Provide the (x, y) coordinate of the cell's center where the given text is located.  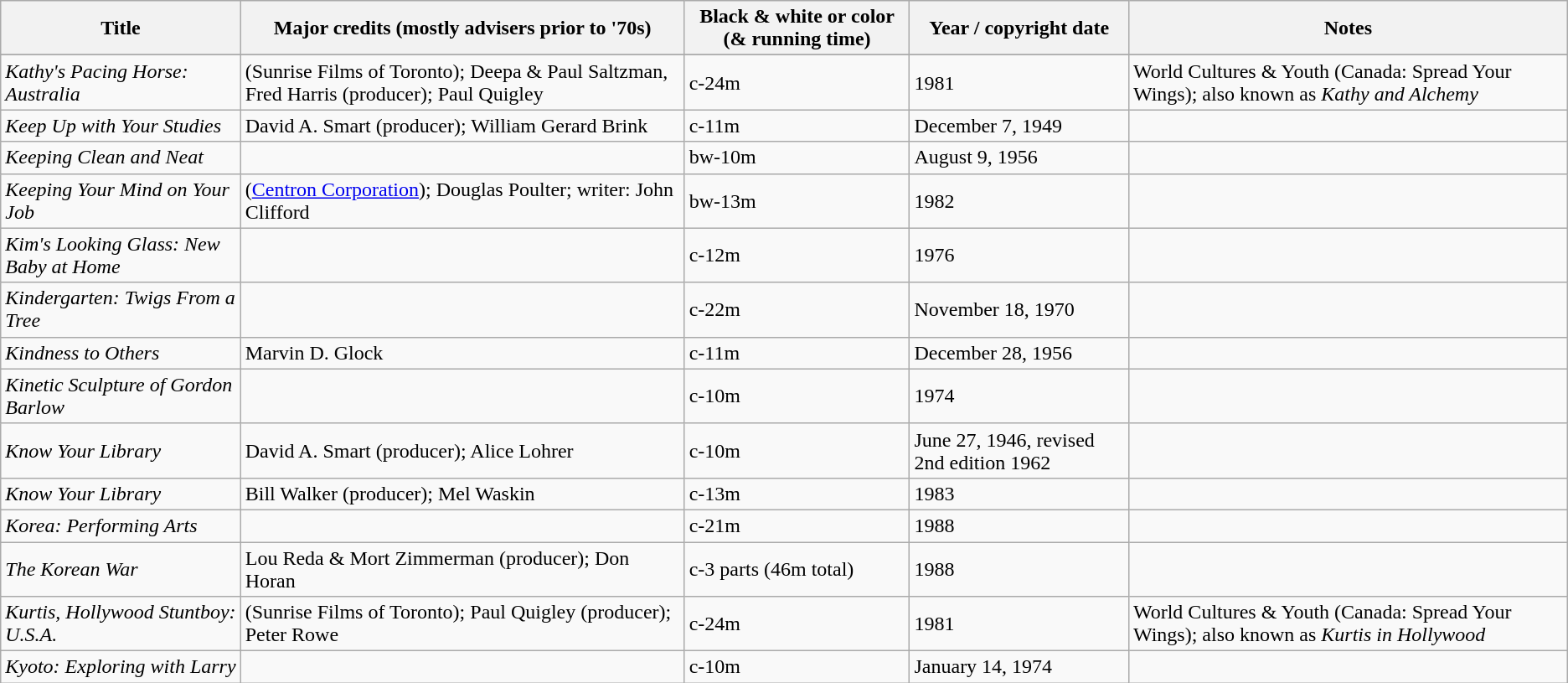
Kurtis, Hollywood Stuntboy: U.S.A. (121, 623)
Keeping Clean and Neat (121, 158)
Marvin D. Glock (462, 353)
David A. Smart (producer); Alice Lohrer (462, 451)
c-12m (797, 255)
David A. Smart (producer); William Gerard Brink (462, 126)
c-13m (797, 494)
Kindergarten: Twigs From a Tree (121, 310)
1974 (1019, 396)
Korea: Performing Arts (121, 525)
Notes (1348, 28)
December 7, 1949 (1019, 126)
(Centron Corporation); Douglas Poulter; writer: John Clifford (462, 201)
Kyoto: Exploring with Larry (121, 667)
June 27, 1946, revised 2nd edition 1962 (1019, 451)
Year / copyright date (1019, 28)
Bill Walker (producer); Mel Waskin (462, 494)
January 14, 1974 (1019, 667)
Kindness to Others (121, 353)
c-21m (797, 525)
Kim's Looking Glass: New Baby at Home (121, 255)
Kathy's Pacing Horse: Australia (121, 82)
The Korean War (121, 568)
c-22m (797, 310)
1983 (1019, 494)
(Sunrise Films of Toronto); Deepa & Paul Saltzman, Fred Harris (producer); Paul Quigley (462, 82)
Title (121, 28)
Keeping Your Mind on Your Job (121, 201)
December 28, 1956 (1019, 353)
Major credits (mostly advisers prior to '70s) (462, 28)
August 9, 1956 (1019, 158)
bw-13m (797, 201)
Black & white or color (& running time) (797, 28)
1982 (1019, 201)
1976 (1019, 255)
bw-10m (797, 158)
Lou Reda & Mort Zimmerman (producer); Don Horan (462, 568)
November 18, 1970 (1019, 310)
(Sunrise Films of Toronto); Paul Quigley (producer); Peter Rowe (462, 623)
c-3 parts (46m total) (797, 568)
Keep Up with Your Studies (121, 126)
World Cultures & Youth (Canada: Spread Your Wings); also known as Kathy and Alchemy (1348, 82)
World Cultures & Youth (Canada: Spread Your Wings); also known as Kurtis in Hollywood (1348, 623)
Kinetic Sculpture of Gordon Barlow (121, 396)
